Provide the (X, Y) coordinate of the cell's center where the given text is located.  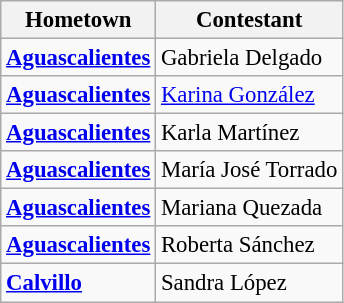
Mariana Quezada (250, 208)
María José Torrado (250, 170)
Gabriela Delgado (250, 58)
Karina González (250, 95)
Hometown (78, 20)
Karla Martínez (250, 133)
Sandra López (250, 283)
Roberta Sánchez (250, 245)
Calvillo (78, 283)
Contestant (250, 20)
